Output the [x, y] coordinate of the center of the cell containing the given text.  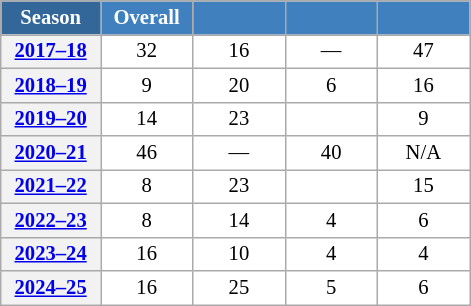
47 [423, 51]
2023–24 [51, 254]
Season [51, 17]
2020–21 [51, 153]
5 [331, 287]
Overall [146, 17]
20 [239, 85]
2022–23 [51, 220]
2019–20 [51, 119]
2021–22 [51, 186]
2018–19 [51, 85]
40 [331, 153]
2024–25 [51, 287]
46 [146, 153]
15 [423, 186]
N/A [423, 153]
10 [239, 254]
32 [146, 51]
2017–18 [51, 51]
25 [239, 287]
